Scan for the cell matching the given text and deliver its (x, y) coordinate at center. 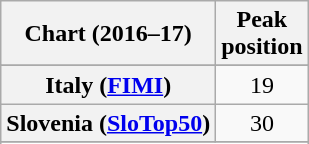
Chart (2016–17) (108, 34)
19 (262, 85)
30 (262, 123)
Slovenia (SloTop50) (108, 123)
Italy (FIMI) (108, 85)
Peak position (262, 34)
